Return [X, Y] of the center of cell containing provided text 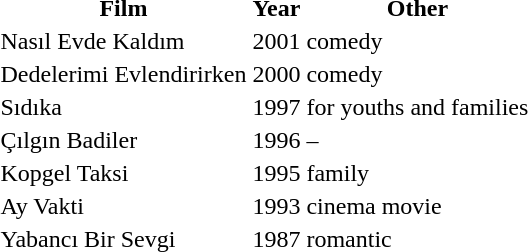
1993 [276, 206]
1995 [276, 173]
1997 [276, 107]
2001 [276, 41]
2000 [276, 74]
1996 [276, 140]
